Find where the given text appears and provide that cell's center as [X, Y] coordinate. 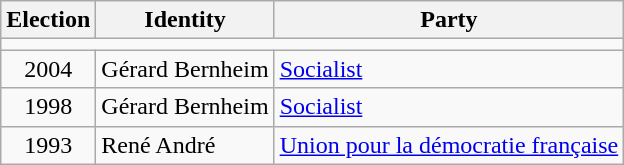
2004 [48, 69]
Identity [185, 20]
1993 [48, 145]
René André [185, 145]
1998 [48, 107]
Union pour la démocratie française [449, 145]
Party [449, 20]
Election [48, 20]
